Detect which cell encompasses the target text, then output its (X, Y) center coordinate. 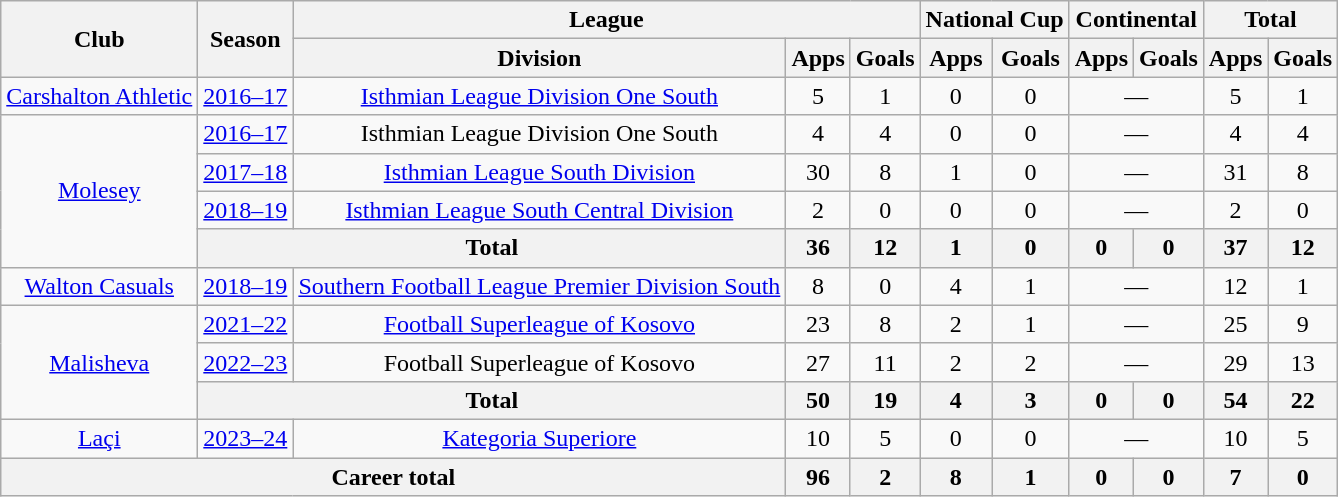
23 (818, 324)
9 (1303, 324)
54 (1235, 400)
Division (540, 58)
50 (818, 400)
Laçi (100, 438)
29 (1235, 362)
League (606, 20)
Carshalton Athletic (100, 96)
Malisheva (100, 362)
Isthmian League South Central Division (540, 210)
22 (1303, 400)
Isthmian League South Division (540, 172)
3 (1031, 400)
7 (1235, 477)
Walton Casuals (100, 286)
96 (818, 477)
Kategoria Superiore (540, 438)
2017–18 (246, 172)
19 (885, 400)
Career total (394, 477)
2022–23 (246, 362)
30 (818, 172)
Southern Football League Premier Division South (540, 286)
36 (818, 248)
11 (885, 362)
37 (1235, 248)
Season (246, 39)
2021–22 (246, 324)
National Cup (994, 20)
31 (1235, 172)
Continental (1136, 20)
Club (100, 39)
27 (818, 362)
Molesey (100, 191)
25 (1235, 324)
13 (1303, 362)
2023–24 (246, 438)
